Detect which cell encompasses the target text, then output its (x, y) center coordinate. 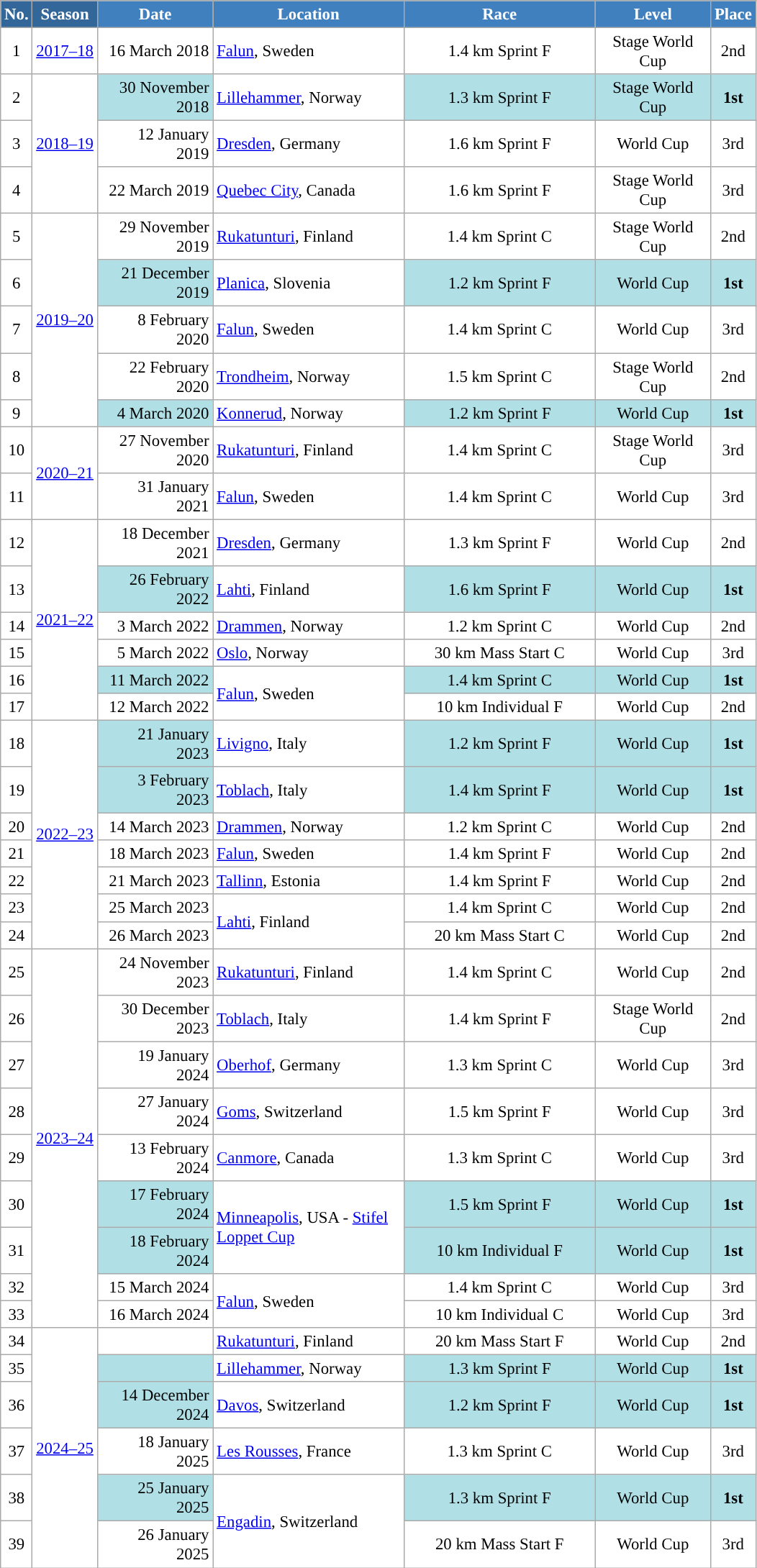
26 January 2025 (155, 1545)
Livigno, Italy (309, 744)
20 (17, 827)
25 January 2025 (155, 1498)
19 (17, 790)
25 March 2023 (155, 908)
6 (17, 283)
2024–25 (65, 1448)
18 February 2024 (155, 1250)
26 March 2023 (155, 935)
10 km Individual C (499, 1315)
1.5 km Sprint C (499, 377)
21 (17, 854)
15 March 2024 (155, 1287)
38 (17, 1498)
Goms, Switzerland (309, 1112)
3 (17, 144)
30 December 2023 (155, 1018)
2021–22 (65, 620)
35 (17, 1369)
27 November 2020 (155, 450)
18 January 2025 (155, 1451)
12 January 2019 (155, 144)
16 March 2018 (155, 52)
11 March 2022 (155, 680)
36 (17, 1405)
13 February 2024 (155, 1158)
32 (17, 1287)
No. (17, 14)
2017–18 (65, 52)
23 (17, 908)
27 January 2024 (155, 1112)
19 January 2024 (155, 1065)
9 (17, 413)
22 February 2020 (155, 377)
31 January 2021 (155, 496)
12 March 2022 (155, 707)
Konnerud, Norway (309, 413)
Minneapolis, USA - Stifel Loppet Cup (309, 1227)
25 (17, 972)
Date (155, 14)
27 (17, 1065)
8 (17, 377)
13 (17, 590)
21 January 2023 (155, 744)
4 March 2020 (155, 413)
3 February 2023 (155, 790)
21 December 2019 (155, 283)
2 (17, 98)
29 November 2019 (155, 237)
30 November 2018 (155, 98)
26 (17, 1018)
18 March 2023 (155, 854)
3 March 2022 (155, 626)
10 (17, 450)
30 (17, 1204)
14 December 2024 (155, 1405)
2022–23 (65, 834)
28 (17, 1112)
5 (17, 237)
24 November 2023 (155, 972)
17 February 2024 (155, 1204)
Planica, Slovenia (309, 283)
2023–24 (65, 1138)
22 March 2019 (155, 190)
26 February 2022 (155, 590)
Engadin, Switzerland (309, 1521)
1 (17, 52)
31 (17, 1250)
11 (17, 496)
22 (17, 881)
12 (17, 542)
16 (17, 680)
4 (17, 190)
16 March 2024 (155, 1315)
Race (499, 14)
20 km Mass Start C (499, 935)
Les Rousses, France (309, 1451)
Oberhof, Germany (309, 1065)
18 December 2021 (155, 542)
Place (733, 14)
29 (17, 1158)
15 (17, 653)
33 (17, 1315)
Davos, Switzerland (309, 1405)
5 March 2022 (155, 653)
Level (653, 14)
2020–21 (65, 473)
34 (17, 1341)
2019–20 (65, 320)
Oslo, Norway (309, 653)
39 (17, 1545)
Trondheim, Norway (309, 377)
17 (17, 707)
2018–19 (65, 144)
8 February 2020 (155, 329)
Canmore, Canada (309, 1158)
30 km Mass Start C (499, 653)
Location (309, 14)
14 (17, 626)
Quebec City, Canada (309, 190)
Tallinn, Estonia (309, 881)
7 (17, 329)
18 (17, 744)
21 March 2023 (155, 881)
14 March 2023 (155, 827)
24 (17, 935)
Season (65, 14)
37 (17, 1451)
